Return the [x, y] coordinate for the center point of the cell that contains the specified text.  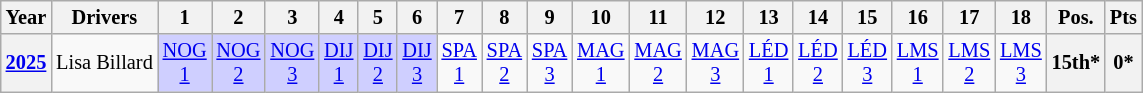
LÉD1 [768, 63]
Pos. [1076, 17]
13 [768, 17]
NOG2 [239, 63]
LMS3 [1021, 63]
5 [378, 17]
Lisa Billard [104, 63]
1 [185, 17]
Year [26, 17]
MAG1 [600, 63]
12 [716, 17]
SPA1 [460, 63]
10 [600, 17]
DIJ2 [378, 63]
15 [868, 17]
NOG1 [185, 63]
Drivers [104, 17]
NOG3 [292, 63]
15th* [1076, 63]
3 [292, 17]
SPA3 [550, 63]
LMS1 [918, 63]
18 [1021, 17]
17 [969, 17]
8 [504, 17]
2025 [26, 63]
6 [416, 17]
DIJ3 [416, 63]
9 [550, 17]
MAG2 [658, 63]
7 [460, 17]
14 [818, 17]
LÉD2 [818, 63]
16 [918, 17]
DIJ1 [338, 63]
Pts [1124, 17]
2 [239, 17]
11 [658, 17]
4 [338, 17]
MAG3 [716, 63]
LMS2 [969, 63]
0* [1124, 63]
LÉD3 [868, 63]
SPA2 [504, 63]
